Capture the cell that displays the provided text and extract its (X, Y) central coordinate. 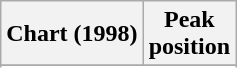
Chart (1998) (72, 34)
Peakposition (189, 34)
